Find where the given text appears and provide that cell's center as [X, Y] coordinate. 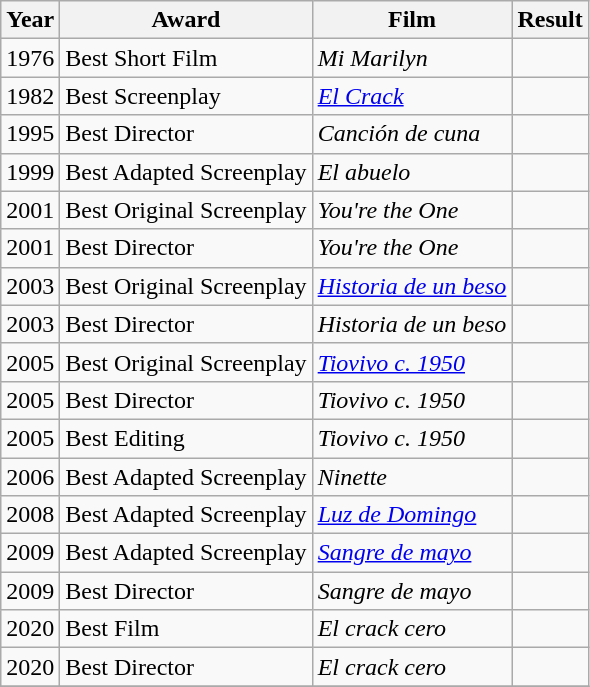
Mi Marilyn [412, 58]
Ninette [412, 477]
1995 [30, 134]
Year [30, 20]
Result [550, 20]
Best Short Film [186, 58]
2006 [30, 477]
1982 [30, 96]
El abuelo [412, 172]
Award [186, 20]
1999 [30, 172]
Best Editing [186, 438]
2008 [30, 515]
Best Screenplay [186, 96]
El Crack [412, 96]
Canción de cuna [412, 134]
1976 [30, 58]
Best Film [186, 629]
Film [412, 20]
Luz de Domingo [412, 515]
